Output the (X, Y) coordinate of the center of the cell containing the given text.  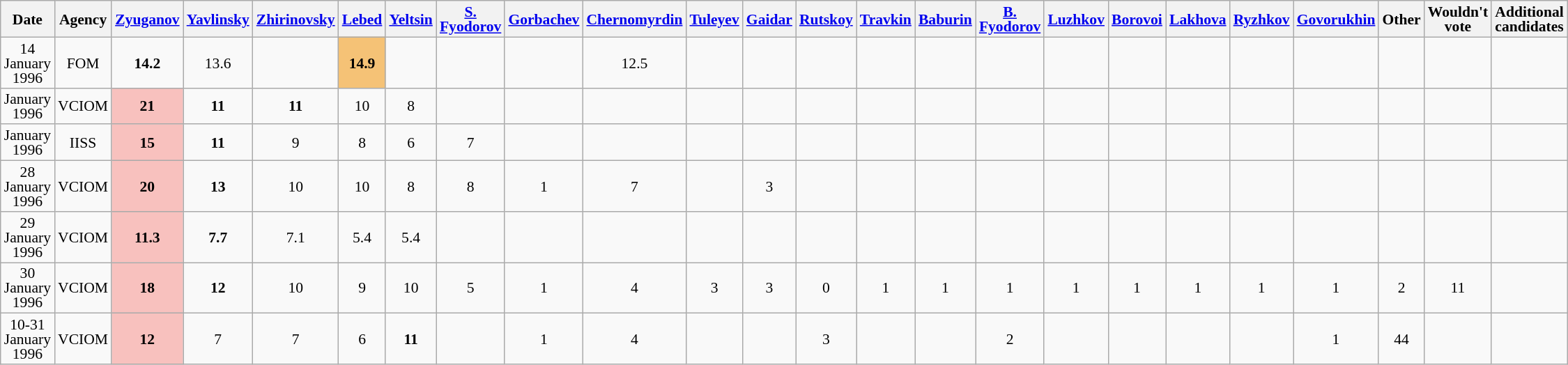
S. Fyodorov (470, 19)
Rutskoy (827, 19)
Baburin (945, 19)
Tuleyev (714, 19)
IISS (83, 143)
Yavlinsky (218, 19)
14.2 (148, 63)
7.1 (295, 237)
Chernomyrdin (634, 19)
44 (1401, 339)
21 (148, 106)
FOM (83, 63)
Ryzhkov (1261, 19)
29 January 1996 (28, 237)
13 (218, 187)
Zhirinovsky (295, 19)
30 January 1996 (28, 288)
20 (148, 187)
Govorukhin (1337, 19)
10-31 January 1996 (28, 339)
B. Fyodorov (1010, 19)
28 January 1996 (28, 187)
Gorbachev (544, 19)
5 (470, 288)
Lakhova (1198, 19)
15 (148, 143)
13.6 (218, 63)
Yeltsin (410, 19)
Borovoi (1137, 19)
7.7 (218, 237)
Zyuganov (148, 19)
Lebed (362, 19)
0 (827, 288)
Travkin (886, 19)
14.9 (362, 63)
Luzhkov (1076, 19)
Wouldn't vote (1458, 19)
Additional candidates (1529, 19)
Agency (83, 19)
Gaidar (769, 19)
18 (148, 288)
11.3 (148, 237)
Other (1401, 19)
14 January 1996 (28, 63)
12.5 (634, 63)
Date (28, 19)
